Extract the (X, Y) coordinate from the center of the cell holding the provided text.  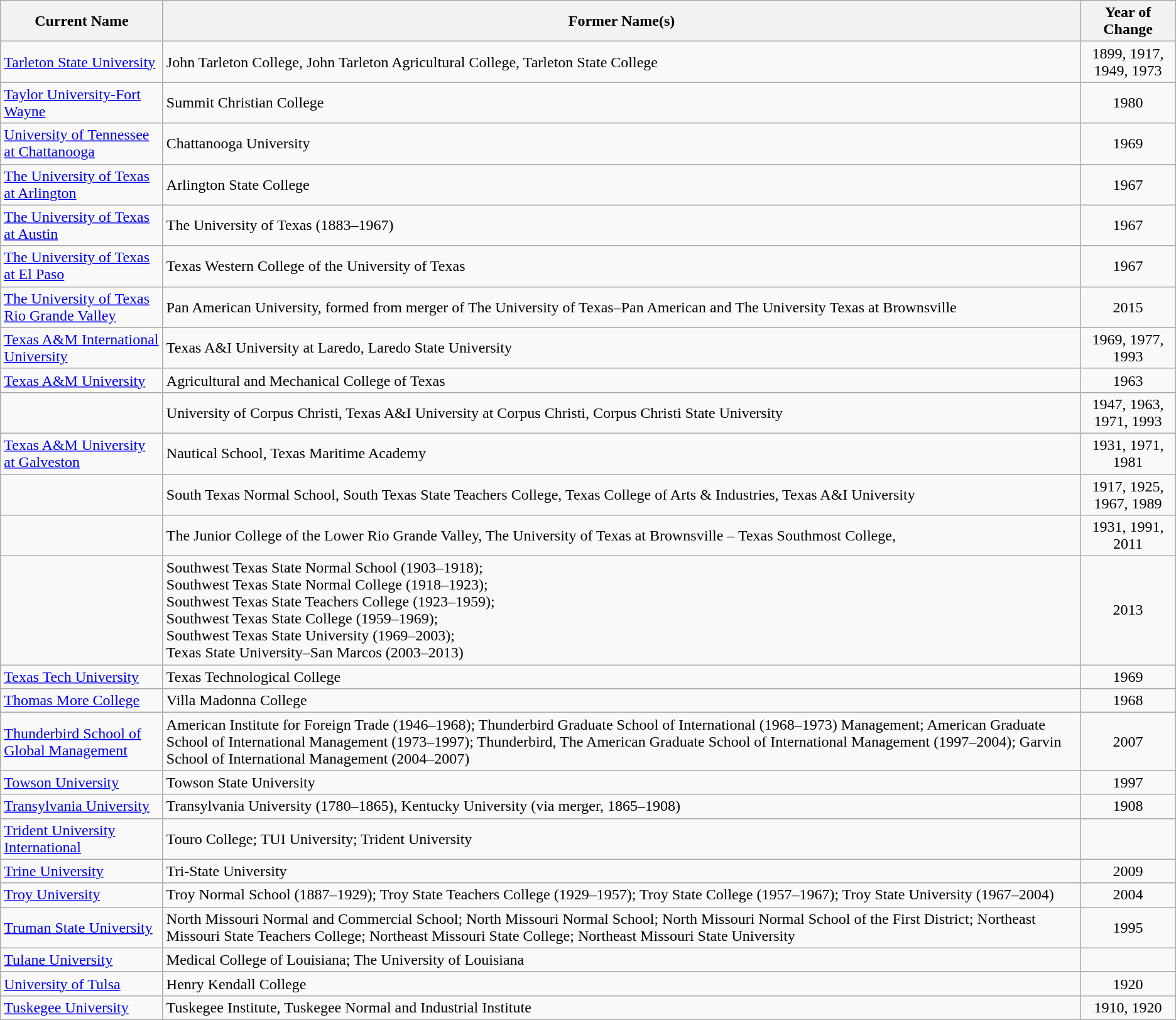
1997 (1128, 782)
1969, 1977, 1993 (1128, 348)
Texas Technological College (622, 677)
Former Name(s) (622, 21)
Trident University International (82, 838)
Texas Western College of the University of Texas (622, 266)
Trine University (82, 871)
The Junior College of the Lower Rio Grande Valley, The University of Texas at Brownsville – Texas Southmost College, (622, 535)
Tarleton State University (82, 62)
The University of Texas at Austin (82, 225)
Summit Christian College (622, 103)
1920 (1128, 984)
2004 (1128, 895)
The University of Texas Rio Grande Valley (82, 307)
Truman State University (82, 928)
Troy University (82, 895)
Villa Madonna College (622, 701)
1947, 1963, 1971, 1993 (1128, 412)
John Tarleton College, John Tarleton Agricultural College, Tarleton State College (622, 62)
1931, 1971, 1981 (1128, 454)
1995 (1128, 928)
South Texas Normal School, South Texas State Teachers College, Texas College of Arts & Industries, Texas A&I University (622, 494)
1910, 1920 (1128, 1007)
Tulane University (82, 960)
The University of Texas at El Paso (82, 266)
Texas A&M University at Galveston (82, 454)
Transylvania University (82, 806)
Tuskegee Institute, Tuskegee Normal and Industrial Institute (622, 1007)
Thomas More College (82, 701)
Texas Tech University (82, 677)
1899, 1917, 1949, 1973 (1128, 62)
University of Tulsa (82, 984)
Henry Kendall College (622, 984)
University of Corpus Christi, Texas A&I University at Corpus Christi, Corpus Christi State University (622, 412)
2015 (1128, 307)
1963 (1128, 380)
Current Name (82, 21)
2007 (1128, 742)
Touro College; TUI University; Trident University (622, 838)
1968 (1128, 701)
1931, 1991, 2011 (1128, 535)
Medical College of Louisiana; The University of Louisiana (622, 960)
Agricultural and Mechanical College of Texas (622, 380)
Texas A&M International University (82, 348)
Texas A&I University at Laredo, Laredo State University (622, 348)
Pan American University, formed from merger of The University of Texas–Pan American and The University Texas at Brownsville (622, 307)
1980 (1128, 103)
Tri-State University (622, 871)
The University of Texas (1883–1967) (622, 225)
Thunderbird School of Global Management (82, 742)
Nautical School, Texas Maritime Academy (622, 454)
Transylvania University (1780–1865), Kentucky University (via merger, 1865–1908) (622, 806)
Tuskegee University (82, 1007)
Towson State University (622, 782)
Taylor University-Fort Wayne (82, 103)
2009 (1128, 871)
Year of Change (1128, 21)
Arlington State College (622, 185)
1917, 1925, 1967, 1989 (1128, 494)
Towson University (82, 782)
The University of Texas at Arlington (82, 185)
University of Tennessee at Chattanooga (82, 143)
Troy Normal School (1887–1929); Troy State Teachers College (1929–1957); Troy State College (1957–1967); Troy State University (1967–2004) (622, 895)
2013 (1128, 611)
Chattanooga University (622, 143)
1908 (1128, 806)
Texas A&M University (82, 380)
